Output the [X, Y] coordinate of the center of the cell containing the given text.  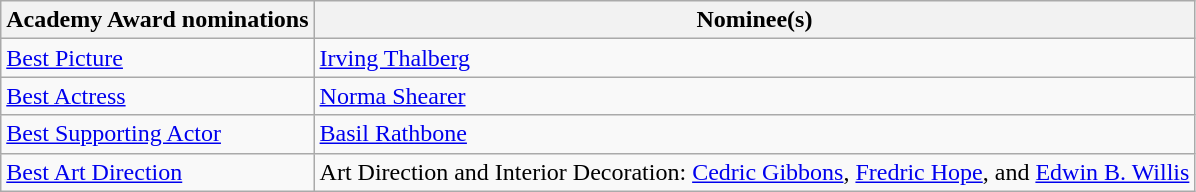
Best Picture [158, 58]
Art Direction and Interior Decoration: Cedric Gibbons, Fredric Hope, and Edwin B. Willis [754, 172]
Best Art Direction [158, 172]
Basil Rathbone [754, 134]
Norma Shearer [754, 96]
Best Actress [158, 96]
Irving Thalberg [754, 58]
Academy Award nominations [158, 20]
Nominee(s) [754, 20]
Best Supporting Actor [158, 134]
